Determine the (X, Y) coordinate at the center of the cell enclosing the given text.  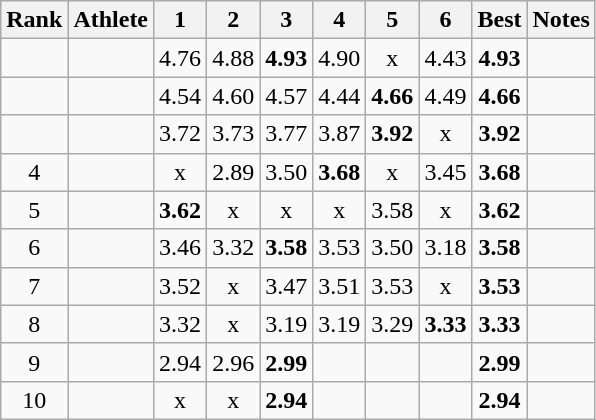
4.76 (180, 58)
3.18 (446, 248)
7 (34, 286)
3.73 (234, 134)
2 (234, 20)
4.88 (234, 58)
3.87 (340, 134)
Athlete (111, 20)
3.51 (340, 286)
3.77 (286, 134)
4.60 (234, 96)
Notes (561, 20)
3.47 (286, 286)
3.52 (180, 286)
10 (34, 400)
Best (500, 20)
1 (180, 20)
2.89 (234, 172)
2.96 (234, 362)
4.57 (286, 96)
4.54 (180, 96)
4.90 (340, 58)
3.45 (446, 172)
9 (34, 362)
3 (286, 20)
3.29 (392, 324)
8 (34, 324)
4.49 (446, 96)
4.43 (446, 58)
3.46 (180, 248)
Rank (34, 20)
4.44 (340, 96)
3.72 (180, 134)
